For the text-containing cell, return its midpoint in [x, y] coordinate format. 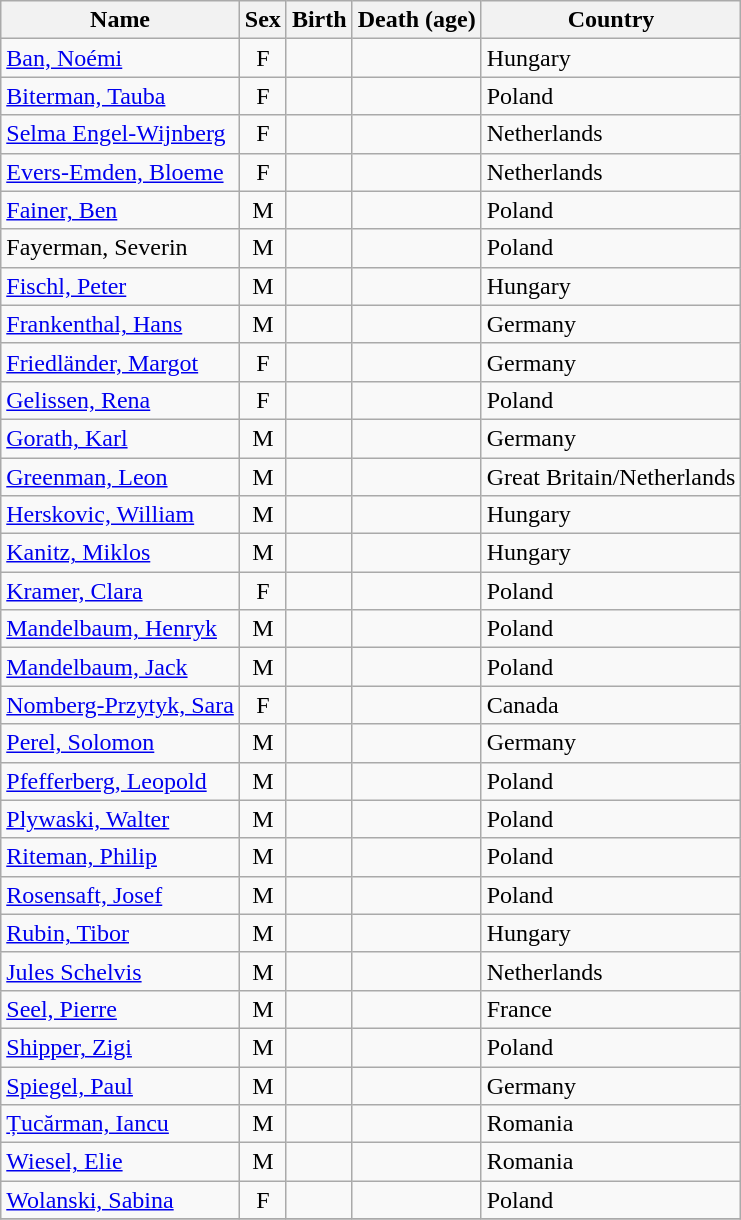
Birth [319, 20]
Mandelbaum, Jack [120, 667]
Mandelbaum, Henryk [120, 629]
France [611, 1009]
Nomberg-Przytyk, Sara [120, 705]
Gelissen, Rena [120, 400]
Frankenthal, Hans [120, 324]
Selma Engel-Wijnberg [120, 134]
Gorath, Karl [120, 438]
Ban, Noémi [120, 58]
Fischl, Peter [120, 286]
Fainer, Ben [120, 210]
Jules Schelvis [120, 971]
Friedländer, Margot [120, 362]
Țucărman, Iancu [120, 1124]
Country [611, 20]
Herskovic, William [120, 515]
Plywaski, Walter [120, 819]
Rosensaft, Josef [120, 895]
Canada [611, 705]
Death (age) [416, 20]
Shipper, Zigi [120, 1047]
Rubin, Tibor [120, 933]
Sex [262, 20]
Riteman, Philip [120, 857]
Greenman, Leon [120, 477]
Kanitz, Miklos [120, 553]
Great Britain/Netherlands [611, 477]
Seel, Pierre [120, 1009]
Kramer, Clara [120, 591]
Evers-Emden, Bloeme [120, 172]
Pfefferberg, Leopold [120, 781]
Spiegel, Paul [120, 1085]
Name [120, 20]
Perel, Solomon [120, 743]
Wiesel, Elie [120, 1162]
Wolanski, Sabina [120, 1200]
Fayerman, Severin [120, 248]
Biterman, Tauba [120, 96]
